Capture the cell that displays the provided text and extract its (X, Y) central coordinate. 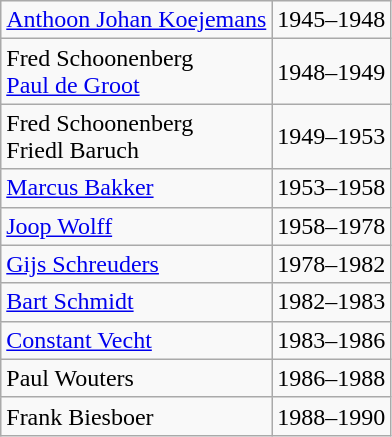
Fred SchoonenbergFriedl Baruch (136, 136)
Marcus Bakker (136, 188)
Joop Wolff (136, 226)
1958–1978 (332, 226)
Bart Schmidt (136, 302)
1983–1986 (332, 340)
1986–1988 (332, 378)
Gijs Schreuders (136, 264)
1953–1958 (332, 188)
1948–1949 (332, 72)
Frank Biesboer (136, 416)
Constant Vecht (136, 340)
Paul Wouters (136, 378)
1978–1982 (332, 264)
Fred SchoonenbergPaul de Groot (136, 72)
1982–1983 (332, 302)
1949–1953 (332, 136)
1988–1990 (332, 416)
Anthoon Johan Koejemans (136, 20)
1945–1948 (332, 20)
